Return the (X, Y) coordinate for the center point of the cell that contains the specified text.  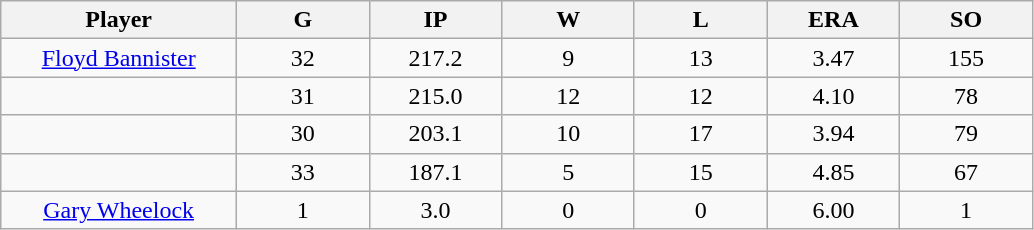
10 (568, 134)
4.85 (834, 172)
3.47 (834, 58)
67 (966, 172)
30 (304, 134)
155 (966, 58)
Floyd Bannister (119, 58)
5 (568, 172)
ERA (834, 20)
217.2 (436, 58)
6.00 (834, 210)
78 (966, 96)
15 (700, 172)
203.1 (436, 134)
187.1 (436, 172)
3.0 (436, 210)
17 (700, 134)
IP (436, 20)
L (700, 20)
Gary Wheelock (119, 210)
W (568, 20)
SO (966, 20)
33 (304, 172)
4.10 (834, 96)
215.0 (436, 96)
Player (119, 20)
13 (700, 58)
32 (304, 58)
79 (966, 134)
G (304, 20)
31 (304, 96)
9 (568, 58)
3.94 (834, 134)
